Determine the (X, Y) coordinate at the center of the cell enclosing the given text.  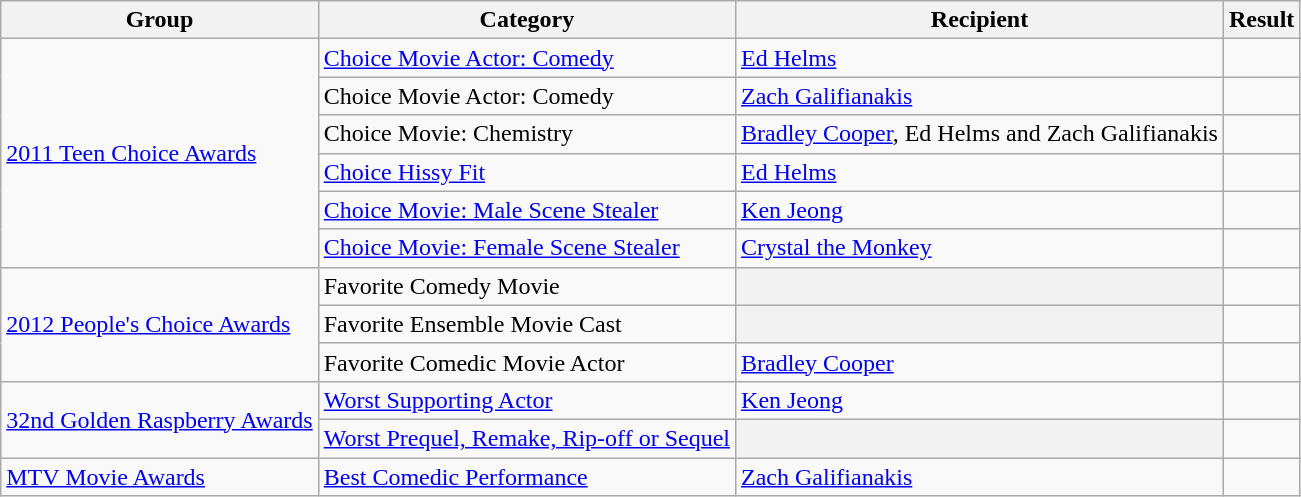
Favorite Comedic Movie Actor (526, 362)
Bradley Cooper (980, 362)
Best Comedic Performance (526, 477)
Worst Supporting Actor (526, 400)
Category (526, 20)
Choice Movie: Male Scene Stealer (526, 210)
Choice Hissy Fit (526, 172)
Recipient (980, 20)
Choice Movie: Female Scene Stealer (526, 248)
2012 People's Choice Awards (160, 324)
Worst Prequel, Remake, Rip-off or Sequel (526, 438)
Result (1261, 20)
Choice Movie: Chemistry (526, 134)
Group (160, 20)
MTV Movie Awards (160, 477)
2011 Teen Choice Awards (160, 153)
Favorite Comedy Movie (526, 286)
Favorite Ensemble Movie Cast (526, 324)
Bradley Cooper, Ed Helms and Zach Galifianakis (980, 134)
32nd Golden Raspberry Awards (160, 419)
Crystal the Monkey (980, 248)
